Return [X, Y] of the center of cell containing provided text 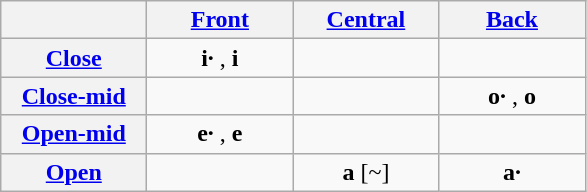
a [~] [366, 172]
Back [512, 20]
e· , e [220, 134]
a· [512, 172]
Close [74, 58]
o· , o [512, 96]
Central [366, 20]
Open-mid [74, 134]
i· , i [220, 58]
Open [74, 172]
Close-mid [74, 96]
Front [220, 20]
